Detect which cell encompasses the target text, then output its [X, Y] center coordinate. 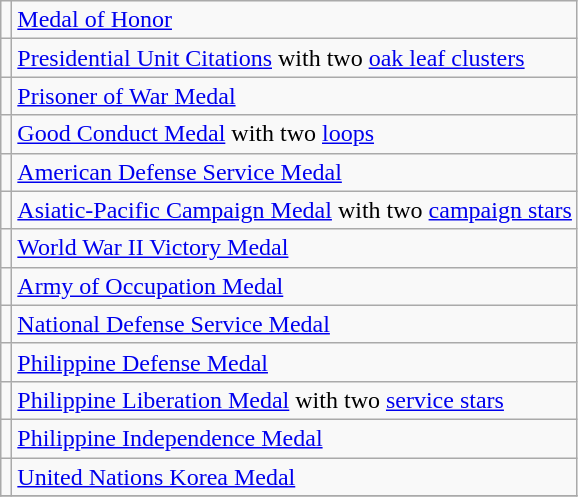
Prisoner of War Medal [295, 96]
Philippine Liberation Medal with two service stars [295, 400]
World War II Victory Medal [295, 248]
United Nations Korea Medal [295, 477]
Presidential Unit Citations with two oak leaf clusters [295, 58]
Medal of Honor [295, 20]
Philippine Defense Medal [295, 362]
Good Conduct Medal with two loops [295, 134]
Philippine Independence Medal [295, 438]
Asiatic-Pacific Campaign Medal with two campaign stars [295, 210]
Army of Occupation Medal [295, 286]
National Defense Service Medal [295, 324]
American Defense Service Medal [295, 172]
